For the text-containing cell, return its midpoint in (X, Y) coordinate format. 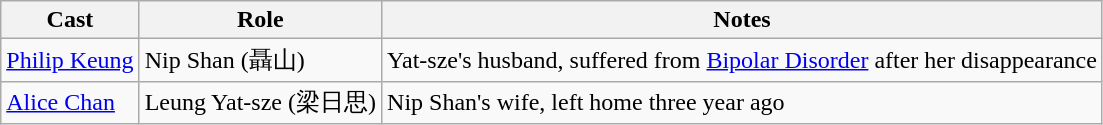
Nip Shan's wife, left home three year ago (742, 102)
Notes (742, 20)
Yat-sze's husband, suffered from Bipolar Disorder after her disappearance (742, 60)
Nip Shan (聶山) (260, 60)
Cast (70, 20)
Leung Yat-sze (梁日思) (260, 102)
Philip Keung (70, 60)
Alice Chan (70, 102)
Role (260, 20)
